Scan for the cell matching the given text and deliver its (X, Y) coordinate at center. 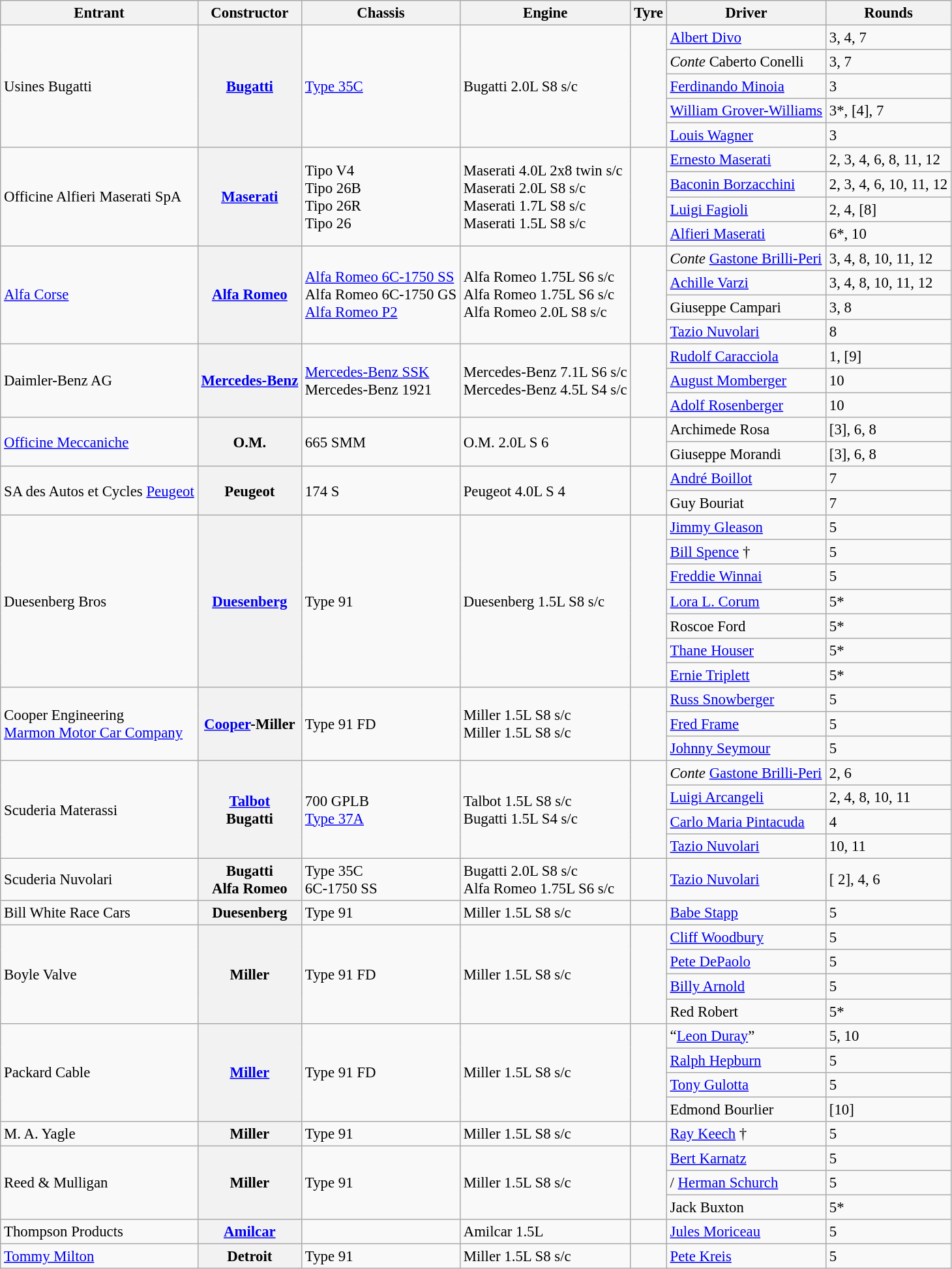
Duesenberg Bros (99, 601)
Cooper EngineeringMarmon Motor Car Company (99, 724)
Billy Arnold (746, 987)
M. A. Yagle (99, 1134)
Alfa Romeo 6C-1750 SS Alfa Romeo 6C-1750 GS Alfa Romeo P2 (381, 295)
Amilcar (249, 1232)
Alfa Corse (99, 295)
Alfieri Maserati (746, 233)
Thompson Products (99, 1232)
Usines Bugatti (99, 87)
3*, [4], 7 (889, 111)
10, 11 (889, 846)
Scuderia Materassi (99, 809)
Achille Varzi (746, 282)
Lora L. Corum (746, 601)
Baconin Borzacchini (746, 185)
[10] (889, 1109)
Ralph Hepburn (746, 1060)
“Leon Duray” (746, 1036)
Ferdinando Minoia (746, 87)
Mercedes-Benz 7.1L S6 s/cMercedes-Benz 4.5L S4 s/c (545, 381)
Tyre (648, 13)
August Momberger (746, 381)
André Boillot (746, 479)
5, 10 (889, 1036)
BugattiAlfa Romeo (249, 880)
Tony Gulotta (746, 1084)
Rudolf Caracciola (746, 356)
Johnny Seymour (746, 749)
Carlo Maria Pintacuda (746, 822)
665 SMM (381, 442)
Type 35C (381, 87)
/ Herman Schurch (746, 1183)
Archimede Rosa (746, 430)
Luigi Arcangeli (746, 798)
2, 3, 4, 6, 8, 11, 12 (889, 160)
Bugatti 2.0L S8 s/c (545, 87)
Adolf Rosenberger (746, 405)
Type 35C6C-1750 SS (381, 880)
Talbot 1.5L S8 s/c Bugatti 1.5L S4 s/c (545, 809)
Jimmy Gleason (746, 528)
Engine (545, 13)
8 (889, 332)
Jules Moriceau (746, 1232)
Luigi Fagioli (746, 209)
Fred Frame (746, 724)
Bugatti (249, 87)
Louis Wagner (746, 136)
O.M. (249, 442)
Entrant (99, 13)
Ernesto Maserati (746, 160)
Bill Spence † (746, 552)
Red Robert (746, 1011)
Russ Snowberger (746, 700)
Edmond Bourlier (746, 1109)
Boyle Valve (99, 974)
Detroit (249, 1257)
Tommy Milton (99, 1257)
Giuseppe Morandi (746, 455)
Pete Kreis (746, 1257)
Babe Stapp (746, 913)
3, 7 (889, 62)
Scuderia Nuvolari (99, 880)
Jack Buxton (746, 1207)
Bugatti 2.0L S8 s/c Alfa Romeo 1.75L S6 s/c (545, 880)
2, 3, 4, 6, 10, 11, 12 (889, 185)
3, 8 (889, 307)
TalbotBugatti (249, 809)
Peugeot (249, 490)
Mercedes-Benz SSKMercedes-Benz 1921 (381, 381)
Roscoe Ford (746, 626)
Guy Bouriat (746, 503)
Officine Meccaniche (99, 442)
Duesenberg 1.5L S8 s/c (545, 601)
Thane Houser (746, 650)
700 GPLBType 37A (381, 809)
2, 6 (889, 773)
174 S (381, 490)
Cooper-Miller (249, 724)
Ernie Triplett (746, 675)
Freddie Winnai (746, 577)
1, [9] (889, 356)
William Grover-Williams (746, 111)
Tipo V4Tipo 26BTipo 26RTipo 26 (381, 196)
Ray Keech † (746, 1134)
Albert Divo (746, 38)
Mercedes-Benz (249, 381)
[ 2], 4, 6 (889, 880)
2, 4, 8, 10, 11 (889, 798)
Constructor (249, 13)
Rounds (889, 13)
Cliff Woodbury (746, 938)
Miller 1.5L S8 s/cMiller 1.5L S8 s/c (545, 724)
SA des Autos et Cycles Peugeot (99, 490)
Officine Alfieri Maserati SpA (99, 196)
Daimler-Benz AG (99, 381)
4 (889, 822)
Driver (746, 13)
Giuseppe Campari (746, 307)
Amilcar 1.5L (545, 1232)
Maserati 4.0L 2x8 twin s/c Maserati 2.0L S8 s/c Maserati 1.7L S8 s/c Maserati 1.5L S8 s/c (545, 196)
2, 4, [8] (889, 209)
Pete DePaolo (746, 962)
Maserati (249, 196)
6*, 10 (889, 233)
Packard Cable (99, 1072)
Bert Karnatz (746, 1158)
Peugeot 4.0L S 4 (545, 490)
Chassis (381, 13)
Alfa Romeo 1.75L S6 s/c Alfa Romeo 1.75L S6 s/c Alfa Romeo 2.0L S8 s/c (545, 295)
Alfa Romeo (249, 295)
Bill White Race Cars (99, 913)
Reed & Mulligan (99, 1183)
Conte Caberto Conelli (746, 62)
3, 4, 7 (889, 38)
O.M. 2.0L S 6 (545, 442)
